Find where the given text appears and provide that cell's center as [X, Y] coordinate. 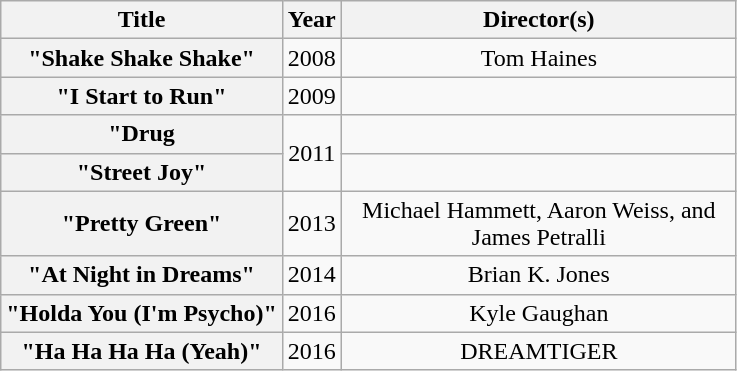
Kyle Gaughan [538, 313]
2014 [312, 275]
2008 [312, 58]
Michael Hammett, Aaron Weiss, and James Petralli [538, 224]
Brian K. Jones [538, 275]
Tom Haines [538, 58]
"Holda You (I'm Psycho)" [142, 313]
"Street Joy" [142, 172]
"Pretty Green" [142, 224]
Director(s) [538, 20]
"At Night in Dreams" [142, 275]
DREAMTIGER [538, 351]
"I Start to Run" [142, 96]
Year [312, 20]
2009 [312, 96]
2013 [312, 224]
2011 [312, 153]
Title [142, 20]
"Ha Ha Ha Ha (Yeah)" [142, 351]
"Shake Shake Shake" [142, 58]
"Drug [142, 134]
